Scan for the cell matching the given text and deliver its [X, Y] coordinate at center. 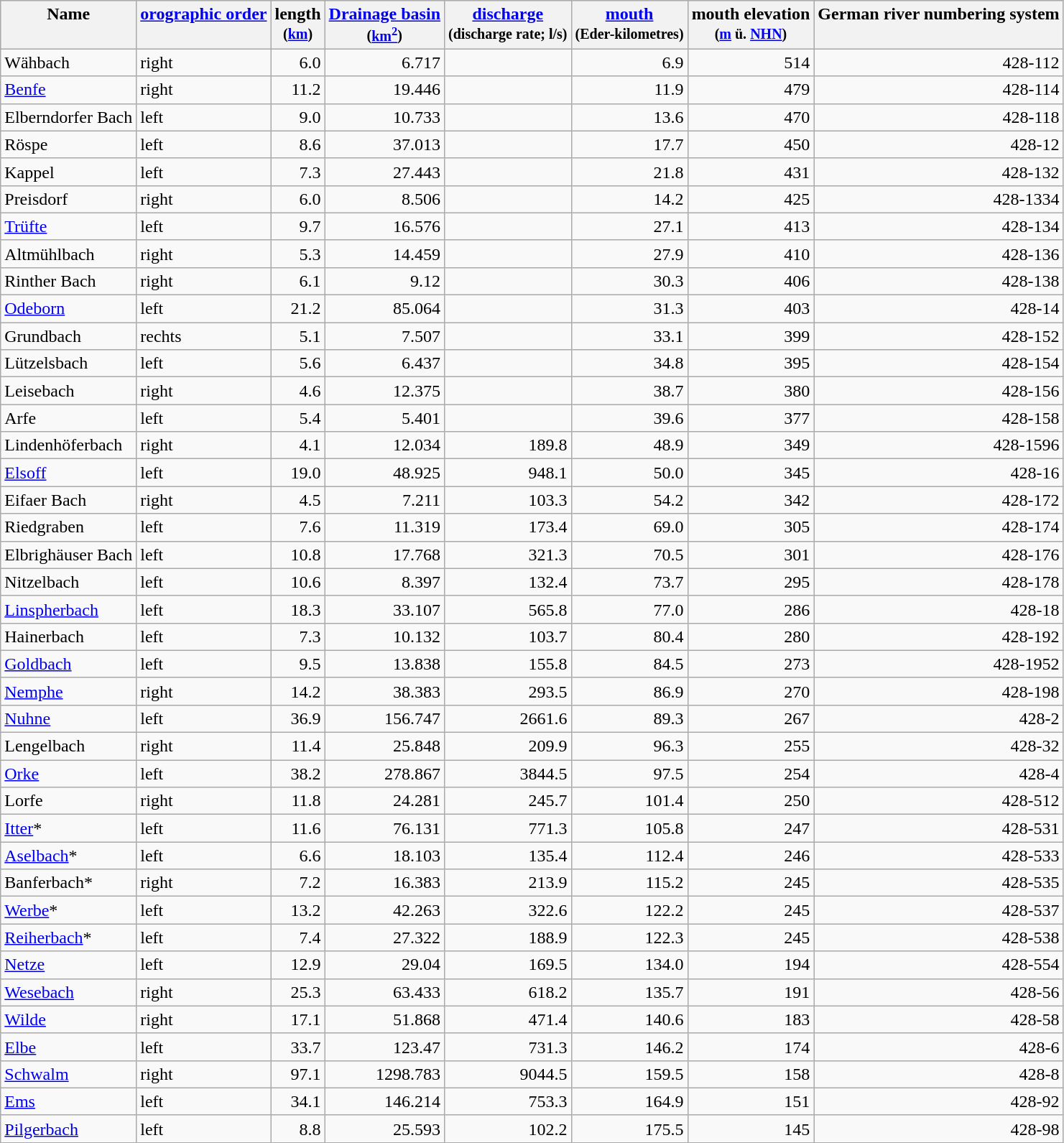
134.0 [629, 965]
80.4 [629, 637]
84.5 [629, 664]
425 [751, 199]
450 [751, 144]
428-118 [938, 117]
194 [751, 965]
428-98 [938, 1129]
17.7 [629, 144]
Leisebach [69, 391]
428-132 [938, 172]
428-58 [938, 1019]
514 [751, 63]
7.2 [297, 883]
34.1 [297, 1101]
Goldbach [69, 664]
Werbe* [69, 910]
428-114 [938, 90]
145 [751, 1129]
122.3 [629, 938]
428-1596 [938, 445]
428-136 [938, 254]
169.5 [509, 965]
175.5 [629, 1129]
27.9 [629, 254]
86.9 [629, 691]
39.6 [629, 418]
428-156 [938, 391]
189.8 [509, 445]
183 [751, 1019]
51.868 [384, 1019]
36.9 [297, 718]
85.064 [384, 309]
293.5 [509, 691]
13.838 [384, 664]
orographic order [204, 24]
Wähbach [69, 63]
209.9 [509, 746]
25.848 [384, 746]
77.0 [629, 609]
267 [751, 718]
73.7 [629, 582]
Elberndorfer Bach [69, 117]
280 [751, 637]
German river numbering system [938, 24]
16.576 [384, 226]
103.3 [509, 500]
42.263 [384, 910]
428-6 [938, 1047]
380 [751, 391]
428-174 [938, 527]
Wilde [69, 1019]
349 [751, 445]
6.717 [384, 63]
140.6 [629, 1019]
410 [751, 254]
156.747 [384, 718]
428-538 [938, 938]
21.8 [629, 172]
428-4 [938, 774]
33.7 [297, 1047]
3844.5 [509, 774]
270 [751, 691]
428-14 [938, 309]
6.9 [629, 63]
250 [751, 801]
Netze [69, 965]
Riedgraben [69, 527]
Pilgerbach [69, 1129]
33.107 [384, 609]
89.3 [629, 718]
5.1 [297, 336]
7.507 [384, 336]
395 [751, 364]
Altmühlbach [69, 254]
Name [69, 24]
97.5 [629, 774]
10.6 [297, 582]
76.131 [384, 828]
13.6 [629, 117]
471.4 [509, 1019]
17.768 [384, 555]
428-152 [938, 336]
377 [751, 418]
Eifaer Bach [69, 500]
30.3 [629, 281]
428-176 [938, 555]
11.319 [384, 527]
159.5 [629, 1074]
21.2 [297, 309]
286 [751, 609]
112.4 [629, 856]
428-112 [938, 63]
length(km) [297, 24]
103.7 [509, 637]
discharge(discharge rate; l/s) [509, 24]
Elbe [69, 1047]
428-138 [938, 281]
428-8 [938, 1074]
771.3 [509, 828]
146.2 [629, 1047]
173.4 [509, 527]
25.593 [384, 1129]
101.4 [629, 801]
247 [751, 828]
Lindenhöferbach [69, 445]
27.443 [384, 172]
10.132 [384, 637]
38.2 [297, 774]
48.925 [384, 473]
8.8 [297, 1129]
428-531 [938, 828]
428-192 [938, 637]
Nitzelbach [69, 582]
428-158 [938, 418]
428-134 [938, 226]
Lützelsbach [69, 364]
31.3 [629, 309]
mouth elevation(m ü. NHN) [751, 24]
Wesebach [69, 992]
345 [751, 473]
97.1 [297, 1074]
123.47 [384, 1047]
11.4 [297, 746]
105.8 [629, 828]
54.2 [629, 500]
12.9 [297, 965]
278.867 [384, 774]
479 [751, 90]
428-1334 [938, 199]
6.1 [297, 281]
16.383 [384, 883]
731.3 [509, 1047]
273 [751, 664]
9.12 [384, 281]
7.6 [297, 527]
295 [751, 582]
9.5 [297, 664]
6.437 [384, 364]
50.0 [629, 473]
164.9 [629, 1101]
428-18 [938, 609]
151 [751, 1101]
25.3 [297, 992]
11.8 [297, 801]
8.506 [384, 199]
245.7 [509, 801]
Arfe [69, 418]
Rinther Bach [69, 281]
70.5 [629, 555]
Preisdorf [69, 199]
4.1 [297, 445]
305 [751, 527]
428-512 [938, 801]
431 [751, 172]
Nuhne [69, 718]
8.6 [297, 144]
342 [751, 500]
4.5 [297, 500]
246 [751, 856]
96.3 [629, 746]
18.3 [297, 609]
9.7 [297, 226]
34.8 [629, 364]
428-172 [938, 500]
19.0 [297, 473]
38.383 [384, 691]
428-2 [938, 718]
428-554 [938, 965]
12.375 [384, 391]
69.0 [629, 527]
Grundbach [69, 336]
428-92 [938, 1101]
24.281 [384, 801]
29.04 [384, 965]
158 [751, 1074]
5.3 [297, 254]
1298.783 [384, 1074]
948.1 [509, 473]
Hainerbach [69, 637]
11.6 [297, 828]
33.1 [629, 336]
27.322 [384, 938]
428-537 [938, 910]
413 [751, 226]
115.2 [629, 883]
Ems [69, 1101]
565.8 [509, 609]
191 [751, 992]
5.6 [297, 364]
4.6 [297, 391]
428-16 [938, 473]
7.211 [384, 500]
Kappel [69, 172]
Drainage basin(km2) [384, 24]
301 [751, 555]
155.8 [509, 664]
63.433 [384, 992]
Elbrighäuser Bach [69, 555]
Reiherbach* [69, 938]
146.214 [384, 1101]
122.2 [629, 910]
Odeborn [69, 309]
14.459 [384, 254]
618.2 [509, 992]
mouth(Eder-kilometres) [629, 24]
Orke [69, 774]
17.1 [297, 1019]
27.1 [629, 226]
399 [751, 336]
Aselbach* [69, 856]
10.733 [384, 117]
9.0 [297, 117]
Linspherbach [69, 609]
Benfe [69, 90]
11.2 [297, 90]
2661.6 [509, 718]
428-533 [938, 856]
428-198 [938, 691]
37.013 [384, 144]
132.4 [509, 582]
Itter* [69, 828]
Nemphe [69, 691]
10.8 [297, 555]
428-56 [938, 992]
428-178 [938, 582]
Elsoff [69, 473]
Lengelbach [69, 746]
321.3 [509, 555]
18.103 [384, 856]
9044.5 [509, 1074]
428-1952 [938, 664]
174 [751, 1047]
6.6 [297, 856]
19.446 [384, 90]
Lorfe [69, 801]
135.4 [509, 856]
470 [751, 117]
403 [751, 309]
5.4 [297, 418]
428-32 [938, 746]
406 [751, 281]
11.9 [629, 90]
8.397 [384, 582]
38.7 [629, 391]
188.9 [509, 938]
13.2 [297, 910]
12.034 [384, 445]
254 [751, 774]
48.9 [629, 445]
255 [751, 746]
Trüfte [69, 226]
322.6 [509, 910]
Schwalm [69, 1074]
428-535 [938, 883]
753.3 [509, 1101]
213.9 [509, 883]
Röspe [69, 144]
5.401 [384, 418]
428-154 [938, 364]
7.4 [297, 938]
135.7 [629, 992]
Banferbach* [69, 883]
102.2 [509, 1129]
rechts [204, 336]
428-12 [938, 144]
